Determine the [X, Y] coordinate at the center of the cell enclosing the given text.  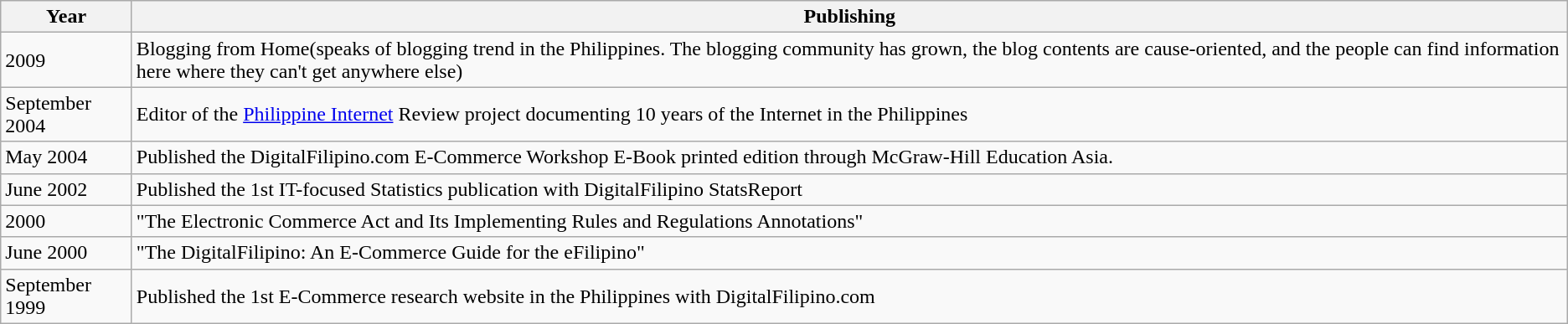
September 2004 [67, 114]
"The DigitalFilipino: An E-Commerce Guide for the eFilipino" [849, 253]
Published the 1st IT-focused Statistics publication with DigitalFilipino StatsReport [849, 189]
June 2002 [67, 189]
2000 [67, 221]
2009 [67, 60]
Published the DigitalFilipino.com E-Commerce Workshop E-Book printed edition through McGraw-Hill Education Asia. [849, 157]
Year [67, 17]
May 2004 [67, 157]
Publishing [849, 17]
Published the 1st E-Commerce research website in the Philippines with DigitalFilipino.com [849, 296]
Editor of the Philippine Internet Review project documenting 10 years of the Internet in the Philippines [849, 114]
September 1999 [67, 296]
June 2000 [67, 253]
"The Electronic Commerce Act and Its Implementing Rules and Regulations Annotations" [849, 221]
